Return the [x, y] coordinate for the center point of the cell that contains the specified text.  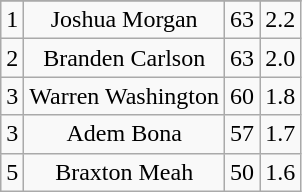
2.0 [280, 58]
1.7 [280, 134]
57 [242, 134]
60 [242, 96]
2.2 [280, 20]
Braxton Meah [124, 172]
2 [12, 58]
Branden Carlson [124, 58]
1.6 [280, 172]
Joshua Morgan [124, 20]
1.8 [280, 96]
1 [12, 20]
50 [242, 172]
Warren Washington [124, 96]
Adem Bona [124, 134]
5 [12, 172]
